For the text-containing cell, return its midpoint in (x, y) coordinate format. 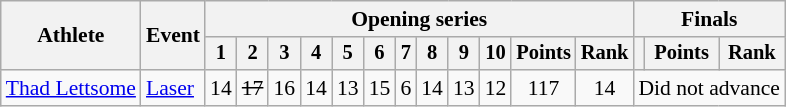
3 (284, 54)
17 (253, 88)
8 (432, 54)
Event (173, 36)
117 (543, 88)
Opening series (419, 19)
2 (253, 54)
Laser (173, 88)
Athlete (71, 36)
5 (348, 54)
10 (496, 54)
16 (284, 88)
Did not advance (709, 88)
12 (496, 88)
Finals (709, 19)
4 (316, 54)
7 (406, 54)
15 (380, 88)
9 (464, 54)
Thad Lettsome (71, 88)
1 (221, 54)
